Provide the (x, y) coordinate of the cell's center where the given text is located.  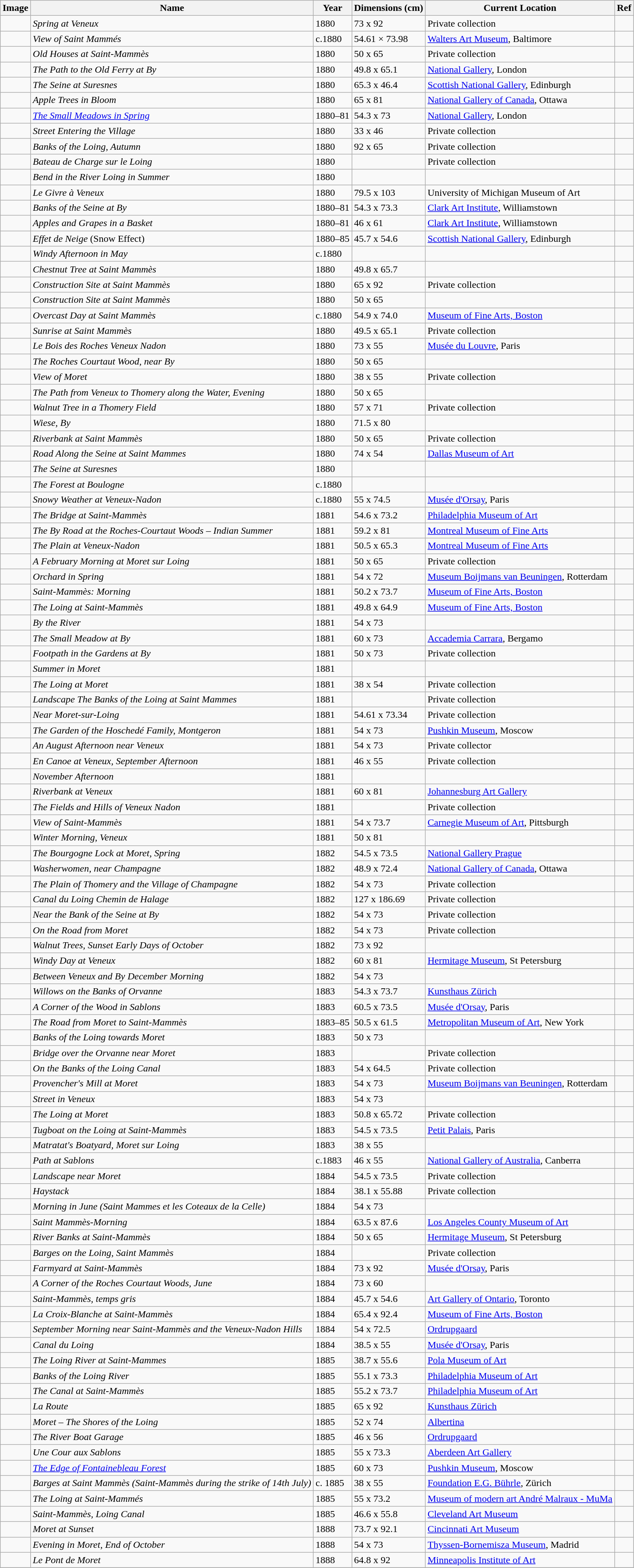
55.1 x 73.3 (389, 1375)
50.8 x 65.72 (389, 1114)
The Path from Veneux to Thomery along the Water, Evening (172, 392)
Orchard in Spring (172, 576)
Matratat's Boatyard, Moret sur Loing (172, 1145)
38 x 54 (389, 684)
Year (333, 8)
54.3 x 73 (389, 115)
Wiese, By (172, 423)
Los Angeles County Museum of Art (520, 1222)
Banks of the Loing River (172, 1375)
63.5 x 87.6 (389, 1222)
La Route (172, 1406)
En Canoe at Veneux, September Afternoon (172, 761)
Art Gallery of Ontario, Toronto (520, 1299)
54 x 72.5 (389, 1329)
Dimensions (cm) (389, 8)
57 x 71 (389, 407)
54 x 73.7 (389, 822)
Provencher's Mill at Moret (172, 1084)
Between Veneux and By December Morning (172, 976)
Name (172, 8)
Footpath in the Gardens at By (172, 653)
The Canal at Saint-Mammès (172, 1391)
Dallas Museum of Art (520, 454)
The Path to the Old Ferry at By (172, 69)
Willows on the Banks of Orvanne (172, 992)
Petit Palais, Paris (520, 1130)
The Loing at Saint-Mammés (172, 1499)
Banks of the Loing towards Moret (172, 1038)
Chestnut Tree at Saint Mammès (172, 269)
Pola Museum of Art (520, 1360)
54.3 x 73.7 (389, 992)
Moret at Sunset (172, 1529)
The Loing at Saint-Mammès (172, 607)
Snowy Weather at Veneux-Nadon (172, 500)
River Banks at Saint-Mammès (172, 1237)
50.5 x 65.3 (389, 546)
Effet de Neige (Snow Effect) (172, 239)
Barges at Saint Mammès (Saint-Mammès during the strike of 14th July) (172, 1483)
A Corner of the Wood in Sablons (172, 1007)
The Plain at Veneux-Nadon (172, 546)
46 x 56 (389, 1437)
Saint-Mammès, Loing Canal (172, 1514)
La Croix-Blanche at Saint-Mammès (172, 1314)
Evening in Moret, End of October (172, 1545)
50 x 81 (389, 838)
54 x 64.5 (389, 1068)
Bridge over the Orvanne near Moret (172, 1053)
Cleveland Art Museum (520, 1514)
Metropolitan Museum of Art, New York (520, 1022)
Moret – The Shores of the Loing (172, 1421)
55 x 74.5 (389, 500)
The Bourgogne Lock at Moret, Spring (172, 853)
The Edge of Fontainebleau Forest (172, 1468)
The Bridge at Saint-Mammès (172, 515)
Near Moret-sur-Loing (172, 715)
59.2 x 81 (389, 530)
Canal du Loing Chemin de Halage (172, 899)
Haystack (172, 1191)
Albertina (520, 1421)
38.5 x 55 (389, 1345)
Near the Bank of the Seine at By (172, 914)
Morning in June (Saint Mammes et les Coteaux de la Celle) (172, 1207)
49.8 x 65.1 (389, 69)
Summer in Moret (172, 669)
On the Banks of the Loing Canal (172, 1068)
Carnegie Museum of Art, Pittsburgh (520, 822)
Musée du Louvre, Paris (520, 346)
50.2 x 73.7 (389, 592)
View of Saint Mammés (172, 39)
By the River (172, 623)
46.6 x 55.8 (389, 1514)
Windy Day at Veneux (172, 961)
View of Moret (172, 377)
79.5 x 103 (389, 193)
Museum of modern art André Malraux - MuMa (520, 1499)
The Forest at Boulogne (172, 484)
54.61 x 73.34 (389, 715)
Overcast Day at Saint Mammès (172, 315)
60 x 73 (389, 638)
Le Givre à Veneux (172, 193)
University of Michigan Museum of Art (520, 193)
73 x 60 (389, 1283)
Private collector (520, 746)
1880–85 (333, 239)
Street Entering the Village (172, 131)
Canal du Loing (172, 1345)
Road Along the Seine at Saint Mammes (172, 454)
Cincinnati Art Museum (520, 1529)
Saint-Mammès: Morning (172, 592)
View of Saint-Mammès (172, 822)
Foundation E.G. Bührle, Zürich (520, 1483)
65.4 x 92.4 (389, 1314)
49.5 x 65.1 (389, 331)
Bend in the River Loing in Summer (172, 177)
1883–85 (333, 1022)
Old Houses at Saint-Mammès (172, 54)
The Loing River at Saint-Mammes (172, 1360)
Image (15, 8)
Thyssen-Bornemisza Museum, Madrid (520, 1545)
Street in Veneux (172, 1099)
65.3 x 46.4 (389, 85)
The River Boat Garage (172, 1437)
Banks of the Seine at By (172, 208)
National Gallery Prague (520, 853)
On the Road from Moret (172, 930)
The Roches Courtaut Wood, near By (172, 361)
The By Road at the Roches-Courtaut Woods – Indian Summer (172, 530)
Saint Mammès-Morning (172, 1222)
The Plain of Thomery and the Village of Champagne (172, 884)
National Gallery of Australia, Canberra (520, 1160)
Riverbank at Veneux (172, 792)
73 x 55 (389, 346)
Spring at Veneux (172, 23)
Farmyard at Saint-Mammès (172, 1268)
60.5 x 73.5 (389, 1007)
The Small Meadows in Spring (172, 115)
38.7 x 55.6 (389, 1360)
Le Bois des Roches Veneux Nadon (172, 346)
The Fields and Hills of Veneux Nadon (172, 807)
Sunrise at Saint Mammès (172, 331)
55.2 x 73.7 (389, 1391)
Une Cour aux Sablons (172, 1453)
An August Afternoon near Veneux (172, 746)
Walters Art Museum, Baltimore (520, 39)
46 x 61 (389, 223)
Winter Morning, Veneux (172, 838)
74 x 54 (389, 454)
Banks of the Loing, Autumn (172, 146)
A Corner of the Roches Courtaut Woods, June (172, 1283)
54.9 x 74.0 (389, 315)
54.61 × 73.98 (389, 39)
92 x 65 (389, 146)
65 x 81 (389, 100)
48.9 x 72.4 (389, 868)
Barges on the Loing, Saint Mammès (172, 1253)
Walnut Tree in a Thomery Field (172, 407)
60 х 73 (389, 1468)
Washerwomen, near Champagne (172, 868)
Le Pont de Moret (172, 1560)
c.1883 (333, 1160)
Apple Trees in Bloom (172, 100)
November Afternoon (172, 776)
50.5 x 61.5 (389, 1022)
A February Morning at Moret sur Loing (172, 561)
Current Location (520, 8)
Riverbank at Saint Mammès (172, 438)
Windy Afternoon in May (172, 254)
55 x 73.2 (389, 1499)
64.8 x 92 (389, 1560)
September Morning near Saint-Mammès and the Veneux-Nadon Hills (172, 1329)
The Small Meadow at By (172, 638)
52 x 74 (389, 1421)
Walnut Trees, Sunset Early Days of October (172, 945)
73.7 x 92.1 (389, 1529)
Accademia Carrara, Bergamo (520, 638)
Path at Sablons (172, 1160)
c. 1885 (333, 1483)
Aberdeen Art Gallery (520, 1453)
Johannesburg Art Gallery (520, 792)
127 x 186.69 (389, 899)
Landscape The Banks of the Loing at Saint Mammes (172, 700)
The Road from Moret to Saint-Mammès (172, 1022)
Apples and Grapes in a Basket (172, 223)
49.8 x 64.9 (389, 607)
Ref (624, 8)
Landscape near Moret (172, 1176)
54 x 72 (389, 576)
54.3 x 73.3 (389, 208)
55 x 73.3 (389, 1453)
38.1 x 55.88 (389, 1191)
71.5 x 80 (389, 423)
The Garden of the Hoschedé Family, Montgeron (172, 730)
49.8 x 65.7 (389, 269)
33 x 46 (389, 131)
Tugboat on the Loing at Saint-Mammès (172, 1130)
Saint-Mammès, temps gris (172, 1299)
54.6 x 73.2 (389, 515)
Bateau de Charge sur le Loing (172, 161)
Minneapolis Institute of Art (520, 1560)
